Determine the [X, Y] coordinate at the center of the cell enclosing the given text.  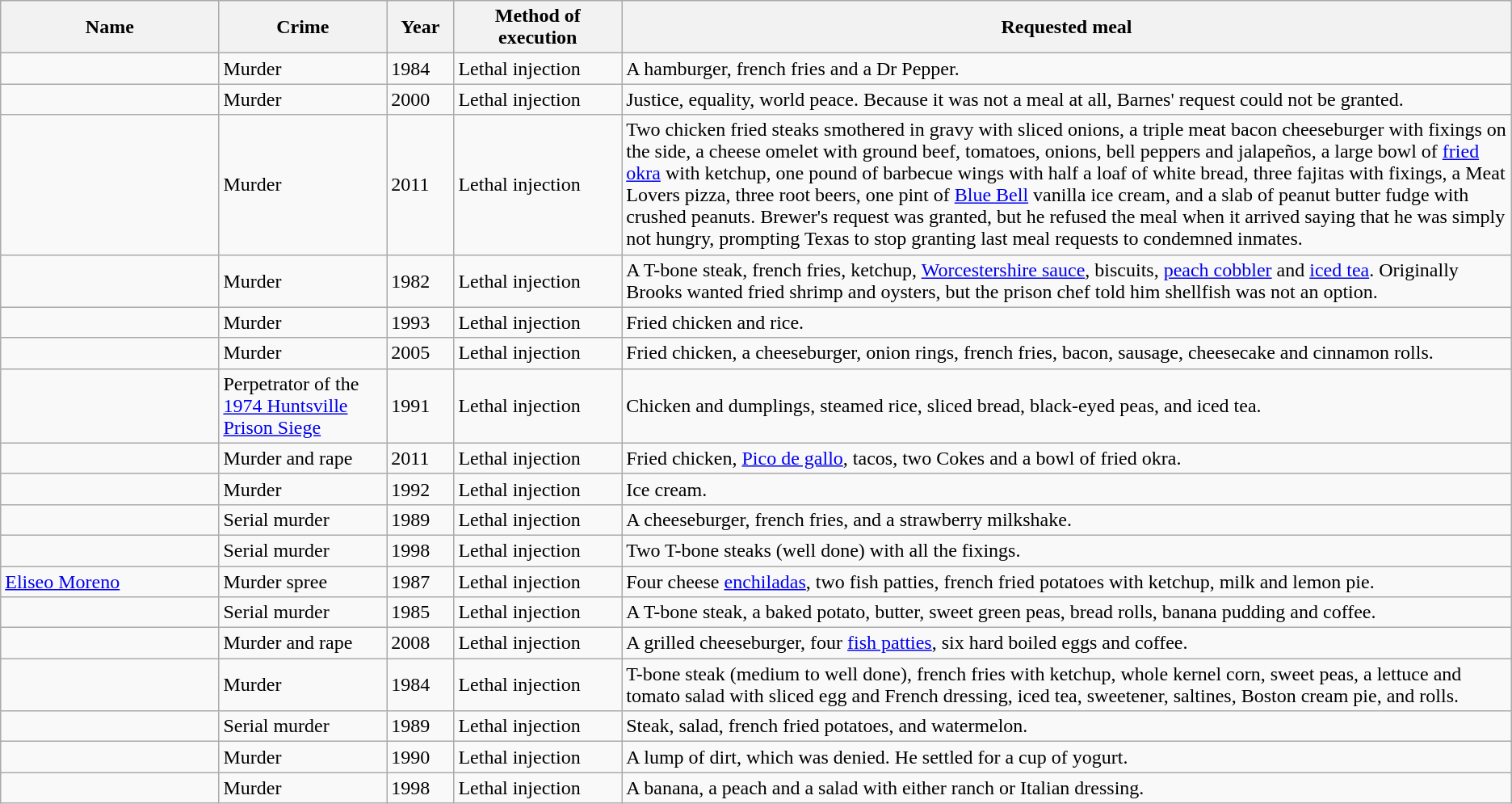
Steak, salad, french fried potatoes, and watermelon. [1067, 726]
Four cheese enchiladas, two fish patties, french fried potatoes with ketchup, milk and lemon pie. [1067, 581]
A T-bone steak, a baked potato, butter, sweet green peas, bread rolls, banana pudding and coffee. [1067, 612]
A lump of dirt, which was denied. He settled for a cup of yogurt. [1067, 757]
1993 [420, 322]
1990 [420, 757]
Fried chicken and rice. [1067, 322]
A hamburger, french fries and a Dr Pepper. [1067, 69]
Fried chicken, Pico de gallo, tacos, two Cokes and a bowl of fried okra. [1067, 458]
Name [110, 27]
1982 [420, 281]
Chicken and dumplings, steamed rice, sliced bread, black-eyed peas, and iced tea. [1067, 406]
1991 [420, 406]
Murder spree [303, 581]
Ice cream. [1067, 489]
Eliseo Moreno [110, 581]
2000 [420, 99]
Fried chicken, a cheeseburger, onion rings, french fries, bacon, sausage, cheesecake and cinnamon rolls. [1067, 353]
Justice, equality, world peace. Because it was not a meal at all, Barnes' request could not be granted. [1067, 99]
Requested meal [1067, 27]
2005 [420, 353]
1987 [420, 581]
Method of execution [538, 27]
A cheeseburger, french fries, and a strawberry milkshake. [1067, 520]
1992 [420, 489]
A banana, a peach and a salad with either ranch or Italian dressing. [1067, 788]
2008 [420, 643]
Perpetrator of the 1974 Huntsville Prison Siege [303, 406]
A grilled cheeseburger, four fish patties, six hard boiled eggs and coffee. [1067, 643]
1985 [420, 612]
Two T-bone steaks (well done) with all the fixings. [1067, 550]
Year [420, 27]
Crime [303, 27]
